Provide the (X, Y) coordinate of the cell's center where the given text is located.  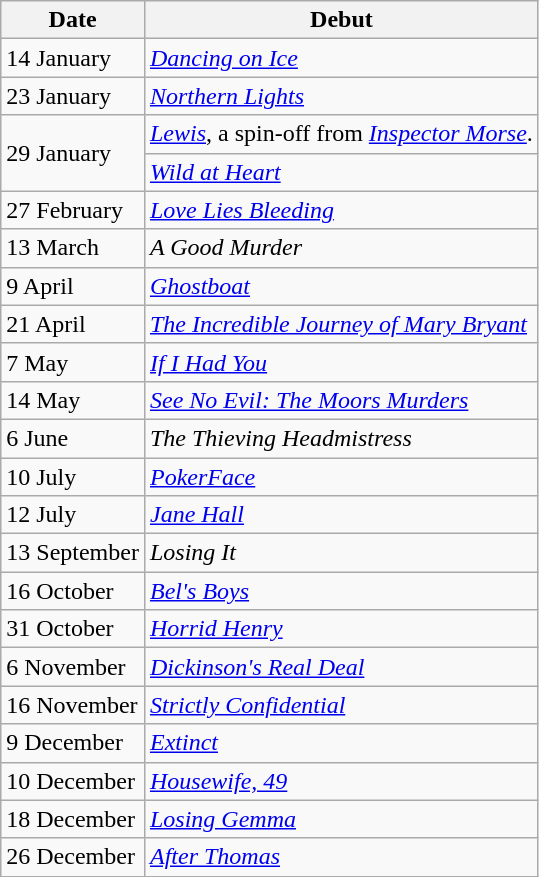
Horrid Henry (341, 629)
Dancing on Ice (341, 58)
Housewife, 49 (341, 781)
18 December (73, 819)
31 October (73, 629)
Lewis, a spin-off from Inspector Morse. (341, 134)
10 December (73, 781)
7 May (73, 362)
14 May (73, 400)
See No Evil: The Moors Murders (341, 400)
The Incredible Journey of Mary Bryant (341, 324)
13 March (73, 248)
10 July (73, 477)
6 June (73, 438)
21 April (73, 324)
Ghostboat (341, 286)
12 July (73, 515)
Debut (341, 20)
27 February (73, 210)
Strictly Confidential (341, 705)
The Thieving Headmistress (341, 438)
Losing It (341, 553)
Bel's Boys (341, 591)
6 November (73, 667)
Love Lies Bleeding (341, 210)
Date (73, 20)
9 December (73, 743)
A Good Murder (341, 248)
Wild at Heart (341, 172)
Dickinson's Real Deal (341, 667)
Losing Gemma (341, 819)
PokerFace (341, 477)
16 October (73, 591)
23 January (73, 96)
16 November (73, 705)
If I Had You (341, 362)
14 January (73, 58)
13 September (73, 553)
Extinct (341, 743)
26 December (73, 857)
Northern Lights (341, 96)
Jane Hall (341, 515)
29 January (73, 153)
After Thomas (341, 857)
9 April (73, 286)
